Capture the cell that displays the provided text and extract its (X, Y) central coordinate. 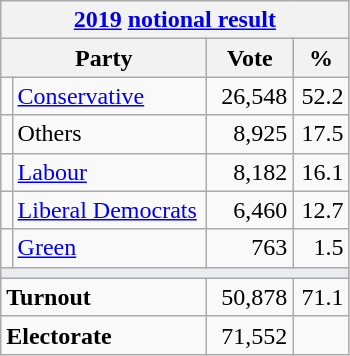
Conservative (110, 96)
2019 notional result (175, 20)
Electorate (104, 335)
1.5 (321, 248)
12.7 (321, 210)
8,925 (250, 134)
Party (104, 58)
Vote (250, 58)
Others (110, 134)
50,878 (250, 297)
8,182 (250, 172)
Liberal Democrats (110, 210)
Turnout (104, 297)
Labour (110, 172)
17.5 (321, 134)
6,460 (250, 210)
763 (250, 248)
71.1 (321, 297)
Green (110, 248)
52.2 (321, 96)
% (321, 58)
71,552 (250, 335)
26,548 (250, 96)
16.1 (321, 172)
